Return (x, y) of the center of cell containing provided text 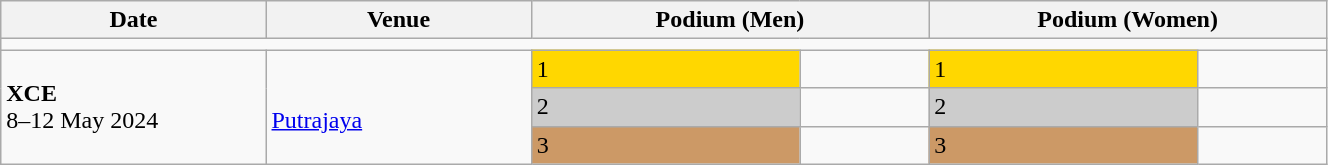
Venue (398, 20)
Podium (Women) (1128, 20)
Podium (Men) (730, 20)
Putrajaya (398, 107)
Date (134, 20)
XCE 8–12 May 2024 (134, 107)
